Capture the cell that displays the provided text and extract its (X, Y) central coordinate. 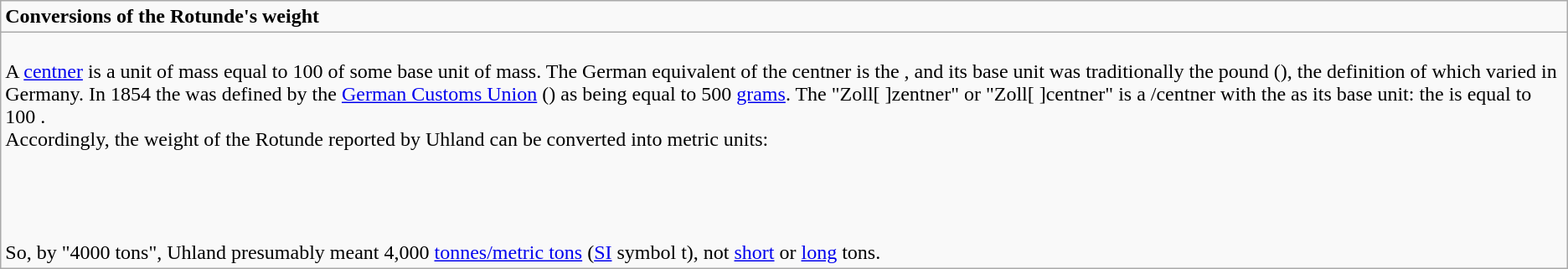
Conversions of the Rotunde's weight (784, 17)
